Extract the [X, Y] coordinate from the center of the cell holding the provided text.  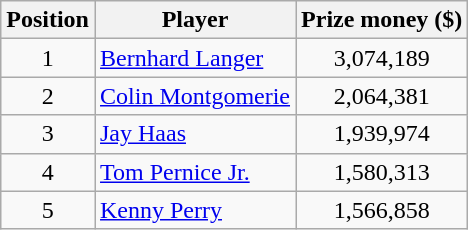
Jay Haas [194, 134]
1,939,974 [382, 134]
Kenny Perry [194, 210]
Prize money ($) [382, 20]
Colin Montgomerie [194, 96]
Position [48, 20]
Bernhard Langer [194, 58]
2,064,381 [382, 96]
3 [48, 134]
Tom Pernice Jr. [194, 172]
1,566,858 [382, 210]
2 [48, 96]
1,580,313 [382, 172]
Player [194, 20]
1 [48, 58]
5 [48, 210]
4 [48, 172]
3,074,189 [382, 58]
